Locate the cell with the specified text and output its [X, Y] center coordinate. 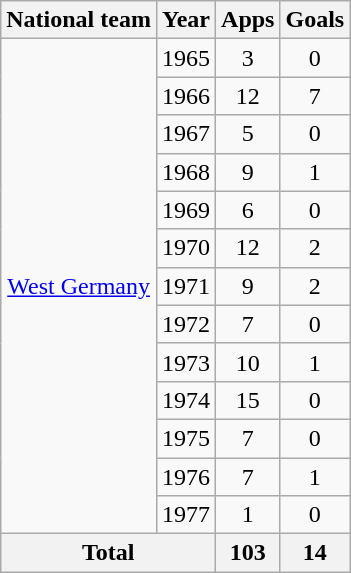
1965 [186, 58]
West Germany [79, 286]
Apps [248, 20]
1973 [186, 362]
1968 [186, 172]
10 [248, 362]
1976 [186, 477]
15 [248, 400]
6 [248, 210]
Year [186, 20]
103 [248, 553]
5 [248, 134]
1974 [186, 400]
1966 [186, 96]
Total [108, 553]
1969 [186, 210]
National team [79, 20]
1967 [186, 134]
14 [315, 553]
1971 [186, 286]
1970 [186, 248]
Goals [315, 20]
1977 [186, 515]
1972 [186, 324]
3 [248, 58]
1975 [186, 438]
